Search for the cell housing the specified text and yield its [X, Y] center coordinate. 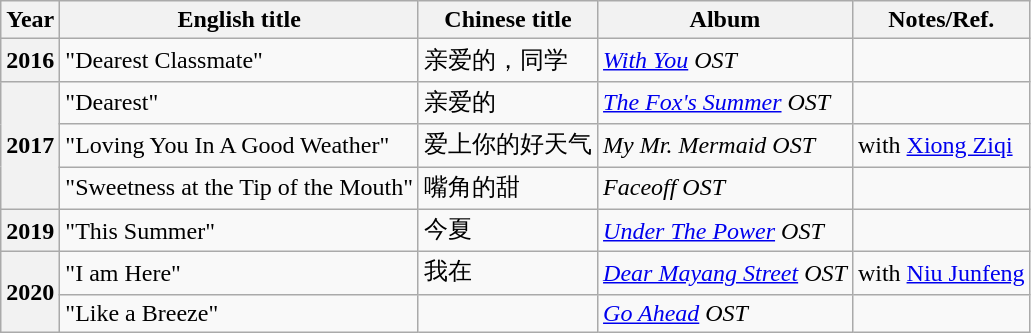
Dear Mayang Street OST [726, 274]
Year [30, 20]
"Dearest" [240, 102]
Go Ahead OST [726, 313]
English title [240, 20]
The Fox's Summer OST [726, 102]
"I am Here" [240, 274]
"Loving You In A Good Weather" [240, 146]
今夏 [508, 230]
嘴角的甜 [508, 188]
"This Summer" [240, 230]
2017 [30, 145]
Album [726, 20]
Faceoff OST [726, 188]
Under The Power OST [726, 230]
亲爱的，同学 [508, 60]
With You OST [726, 60]
Chinese title [508, 20]
with Niu Junfeng [941, 274]
2019 [30, 230]
2020 [30, 292]
"Like a Breeze" [240, 313]
我在 [508, 274]
with Xiong Ziqi [941, 146]
2016 [30, 60]
"Dearest Classmate" [240, 60]
亲爱的 [508, 102]
爱上你的好天气 [508, 146]
Notes/Ref. [941, 20]
My Mr. Mermaid OST [726, 146]
"Sweetness at the Tip of the Mouth" [240, 188]
